From the cell containing the given text, extract its center point as [X, Y] coordinate. 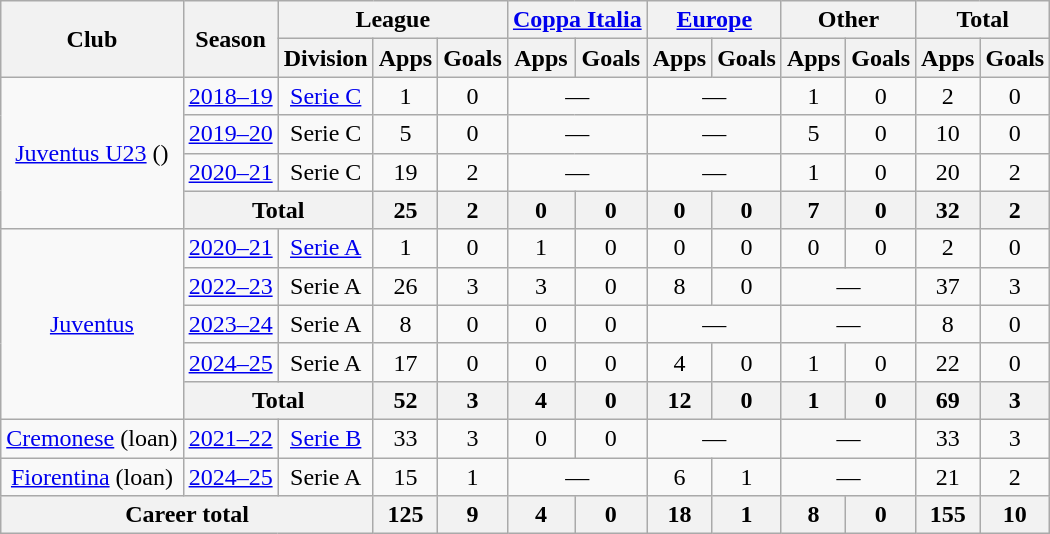
22 [948, 362]
155 [948, 515]
18 [679, 515]
Cremonese (loan) [92, 438]
15 [405, 477]
6 [679, 477]
20 [948, 172]
2022–23 [230, 286]
Division [326, 58]
Europe [714, 20]
Season [230, 39]
Juventus [92, 324]
12 [679, 400]
2019–20 [230, 134]
19 [405, 172]
Club [92, 39]
52 [405, 400]
Coppa Italia [577, 20]
Fiorentina (loan) [92, 477]
Serie B [326, 438]
37 [948, 286]
2018–19 [230, 96]
Career total [187, 515]
21 [948, 477]
League [392, 20]
7 [813, 210]
69 [948, 400]
Juventus U23 () [92, 153]
2023–24 [230, 324]
9 [473, 515]
125 [405, 515]
2021–22 [230, 438]
26 [405, 286]
Other [848, 20]
32 [948, 210]
17 [405, 362]
25 [405, 210]
